Detect which cell encompasses the target text, then output its [X, Y] center coordinate. 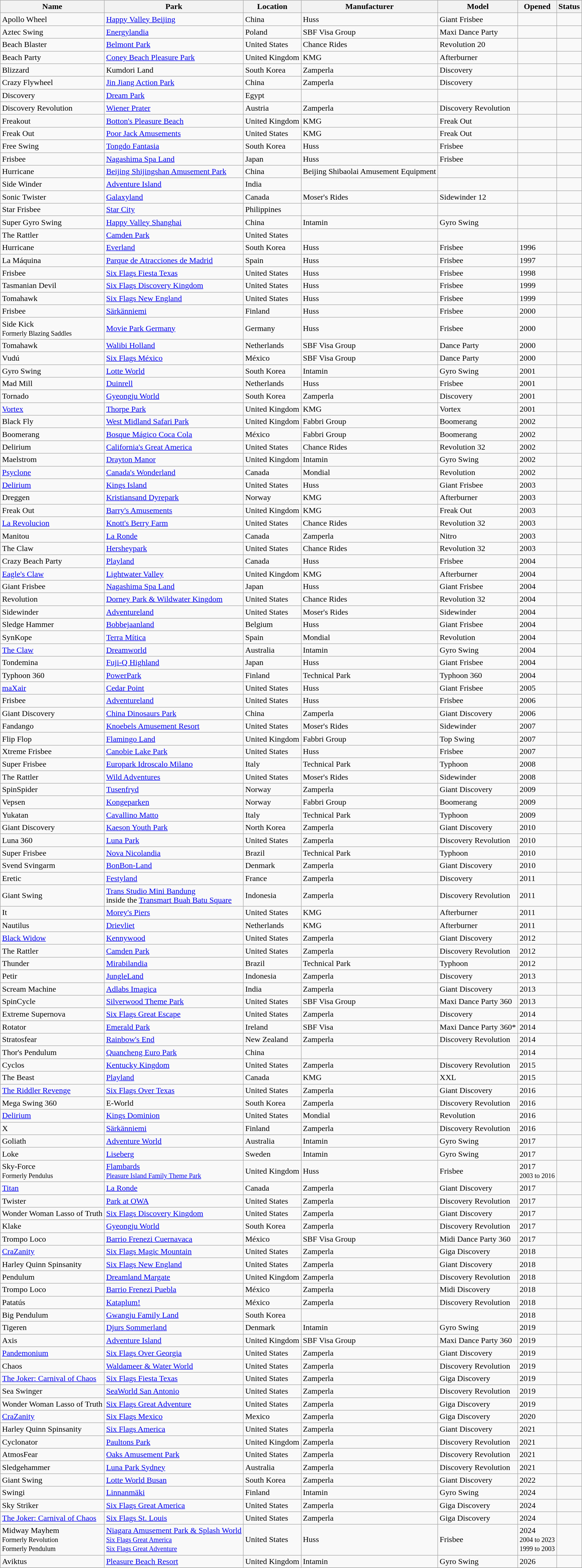
Maxi Dance Party 360* [478, 1027]
Big Pendulum [52, 1315]
Poor Jack Amusements [174, 133]
Thor's Pendulum [52, 1052]
Svend Svingarm [52, 866]
Sonic Twister [52, 197]
Walibi Holland [174, 345]
Yukatan [52, 815]
Patatús [52, 1302]
Bobbejaanland [174, 625]
Tigeren [52, 1328]
1997 [537, 260]
La Revolucion [52, 523]
PowerPark [174, 675]
Luna Park [174, 840]
Sky Striker [52, 1505]
Six Flags Magic Mountain [174, 1252]
Austria [272, 108]
Parque de Atracciones de Madrid [174, 260]
Canada's Wonderland [174, 472]
Barrio Frenezi Puebla [174, 1290]
Six Flags Mexico [174, 1417]
Drayton Manor [174, 460]
Psyclone [52, 472]
Black Widow [52, 938]
Morey's Piers [174, 913]
JungleLand [174, 976]
Barrio Frenezi Cuernavaca [174, 1239]
Loke [52, 1154]
Goliath [52, 1141]
Petir [52, 976]
Beijing Shijingshan Amusement Park [174, 172]
China Dinosaurs Park [174, 713]
Duinrell [174, 384]
Sledgehammer [52, 1467]
Happy Valley Shanghai [174, 222]
SeaWorld San Antonio [174, 1391]
Blizzard [52, 70]
Philippines [272, 210]
Kennywood [174, 938]
SBF Visa [369, 1027]
SpinCycle [52, 1002]
Rotator [52, 1027]
Tasmanian Devil [52, 286]
Wild Adventures [174, 777]
Black Fly [52, 422]
Manufacturer [369, 7]
Everland [174, 248]
Crazy Flywheel [52, 83]
Wiener Prater [174, 108]
New Zealand [272, 1040]
Trans Studio Mini Bandunginside the Transmart Buah Batu Square [174, 895]
Emerald Park [174, 1027]
Chaos [52, 1366]
Nautilus [52, 925]
Fuji-Q Highland [174, 663]
maXair [52, 688]
Rainbow's End [174, 1040]
Dreamworld [174, 650]
Star Frisbee [52, 210]
1998 [537, 273]
Lotte World [174, 371]
Ireland [272, 1027]
Opened [537, 7]
2022 [537, 1480]
Jin Jiang Action Park [174, 83]
Adlabs Imagica [174, 989]
Name [52, 7]
Lightwater Valley [174, 574]
AtmosFear [52, 1455]
Mirabilandia [174, 963]
Cedar Point [174, 688]
Tongdo Fantasia [174, 146]
Apollo Wheel [52, 19]
1996 [537, 248]
Paultons Park [174, 1442]
Midi Dance Party 360 [478, 1239]
Scream Machine [52, 989]
Thunder [52, 963]
Thorpe Park [174, 409]
20172003 to 2016 [537, 1171]
Stratosfear [52, 1040]
Sweden [272, 1154]
Movie Park Germany [174, 328]
Drievliet [174, 925]
Extreme Supernova [52, 1014]
Belgium [272, 625]
Vepsen [52, 802]
Pandemonium [52, 1353]
Gwangju Family Land [174, 1315]
Lotte World Busan [174, 1480]
Midway MayhemFormerly RevolutionFormerly Pendulum [52, 1540]
Botton's Pleasure Beach [174, 121]
Flamingo Land [174, 739]
20242004 to 20231999 to 2003 [537, 1540]
Star City [174, 210]
Sky-ForceFormerly Pendulus [52, 1171]
Six Flags Over Texas [174, 1090]
Coney Beach Pleasure Park [174, 57]
Six Flags Great America [174, 1505]
Energylandia [174, 32]
Germany [272, 328]
Super Gyro Swing [52, 222]
Midi Discovery [478, 1290]
Linnanmäki [174, 1493]
Klake [52, 1226]
Freakout [52, 121]
Swingi [52, 1493]
Park at OWA [174, 1201]
Cyclonator [52, 1442]
Manitou [52, 536]
Kristiansand Dyrepark [174, 498]
Mega Swing 360 [52, 1103]
Niagara Amusement Park & Splash WorldSix Flags Great AmericaSix Flags Great Adventure [174, 1540]
Top Swing [478, 739]
Silverwood Theme Park [174, 1002]
Model [478, 7]
Kumdori Land [174, 70]
Luna Park Sydney [174, 1467]
Mexico [272, 1417]
The Beast [52, 1078]
X [52, 1128]
California's Great America [174, 447]
Sidewinder 12 [478, 197]
North Korea [272, 828]
E-World [174, 1103]
Canobie Lake Park [174, 751]
Six Flags America [174, 1429]
Titan [52, 1188]
Dream Park [174, 95]
Beijing Shibaolai Amusement Equipment [369, 172]
The Riddler Revenge [52, 1090]
Eretic [52, 878]
Happy Valley Beijing [174, 19]
Kataplum! [174, 1302]
Terra Mítica [174, 637]
Knoebels Amusement Resort [174, 726]
Adventure World [174, 1141]
Belmont Park [174, 45]
Axis [52, 1340]
Six Flags St. Louis [174, 1518]
Europark Idroscalo Milano [174, 764]
Festyland [174, 878]
Kings Island [174, 485]
XXL [478, 1078]
Beach Blaster [52, 45]
Cyclos [52, 1065]
Status [569, 7]
Flip Flop [52, 739]
Liseberg [174, 1154]
Kentucky Kingdom [174, 1065]
Location [272, 7]
Dreamland Margate [174, 1277]
2020 [537, 1417]
Sea Swinger [52, 1391]
Pendulum [52, 1277]
Six Flags Over Georgia [174, 1353]
Dreggen [52, 498]
Eagle's Claw [52, 574]
Side Winder [52, 184]
Poland [272, 32]
Kings Dominion [174, 1116]
Luna 360 [52, 840]
West Midland Safari Park [174, 422]
Dorney Park & Wildwater Kingdom [174, 599]
Waldameer & Water World [174, 1366]
Aviktus [52, 1561]
Egypt [272, 95]
Side KickFormerly Blazing Saddles [52, 328]
Kongeparken [174, 802]
2026 [537, 1561]
Knott's Berry Farm [174, 523]
Revolution 20 [478, 45]
Maelstrom [52, 460]
Beach Party [52, 57]
Six Flags Great Adventure [174, 1404]
Cavallino Matto [174, 815]
Fandango [52, 726]
Mad Mill [52, 384]
Park [174, 7]
Oaks Amusement Park [174, 1455]
Tondemina [52, 663]
FlambardsPleasure Island Family Theme Park [174, 1171]
Nova Nicolandia [174, 853]
Pleasure Beach Resort [174, 1561]
Tornado [52, 396]
Twister [52, 1201]
Kaeson Youth Park [174, 828]
BonBon-Land [174, 866]
SynKope [52, 637]
Free Swing [52, 146]
La Máquina [52, 260]
France [272, 878]
Galaxyland [174, 197]
Six Flags Great Escape [174, 1014]
It [52, 913]
Djurs Sommerland [174, 1328]
Xtreme Frisbee [52, 751]
Hersheypark [174, 548]
Maxi Dance Party [478, 32]
Quancheng Euro Park [174, 1052]
Barry's Amusements [174, 510]
Crazy Beach Party [52, 561]
Aztec Swing [52, 32]
Bosque Mágico Coca Cola [174, 434]
2005 [537, 688]
Nitro [478, 536]
SpinSpider [52, 790]
Vudú [52, 358]
Sledge Hammer [52, 625]
Tusenfryd [174, 790]
Six Flags México [174, 358]
